Determine the [x, y] coordinate at the center of the cell enclosing the given text.  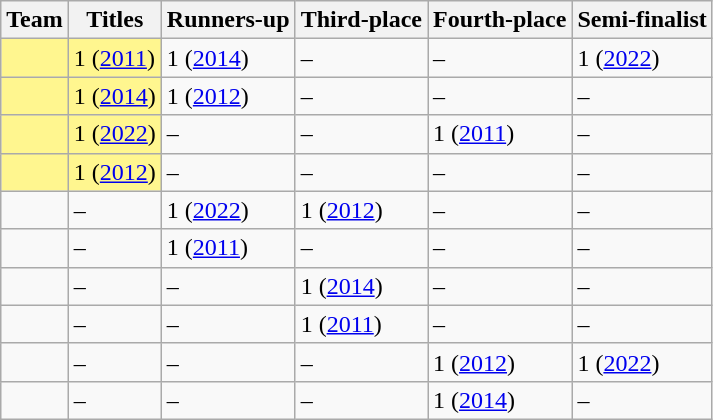
Semi-finalist [642, 20]
Fourth-place [500, 20]
Team [35, 20]
Third-place [361, 20]
Titles [114, 20]
Runners-up [228, 20]
